Return the [X, Y] coordinate for the center point of the cell that contains the specified text.  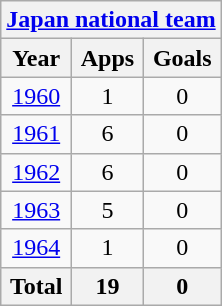
1960 [36, 96]
19 [108, 286]
1962 [36, 172]
Apps [108, 58]
1963 [36, 210]
5 [108, 210]
Goals [182, 58]
Year [36, 58]
Total [36, 286]
1961 [36, 134]
Japan national team [111, 20]
1964 [36, 248]
